For the text-containing cell, return its midpoint in (x, y) coordinate format. 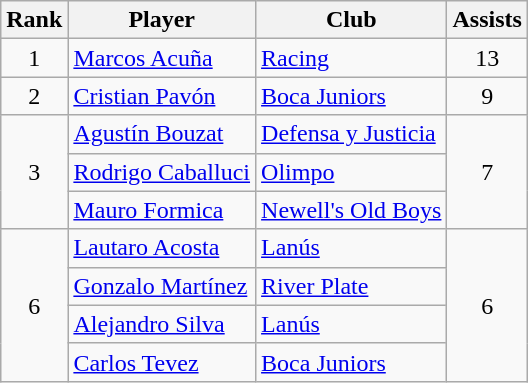
Newell's Old Boys (352, 210)
Player (162, 20)
1 (34, 58)
Defensa y Justicia (352, 134)
Alejandro Silva (162, 324)
2 (34, 96)
Marcos Acuña (162, 58)
Mauro Formica (162, 210)
Rank (34, 20)
Lautaro Acosta (162, 248)
Club (352, 20)
River Plate (352, 286)
Rodrigo Caballuci (162, 172)
Racing (352, 58)
9 (487, 96)
7 (487, 172)
Olimpo (352, 172)
Gonzalo Martínez (162, 286)
Assists (487, 20)
Agustín Bouzat (162, 134)
Carlos Tevez (162, 362)
13 (487, 58)
3 (34, 172)
Cristian Pavón (162, 96)
